Return (x, y) of the center of cell containing provided text 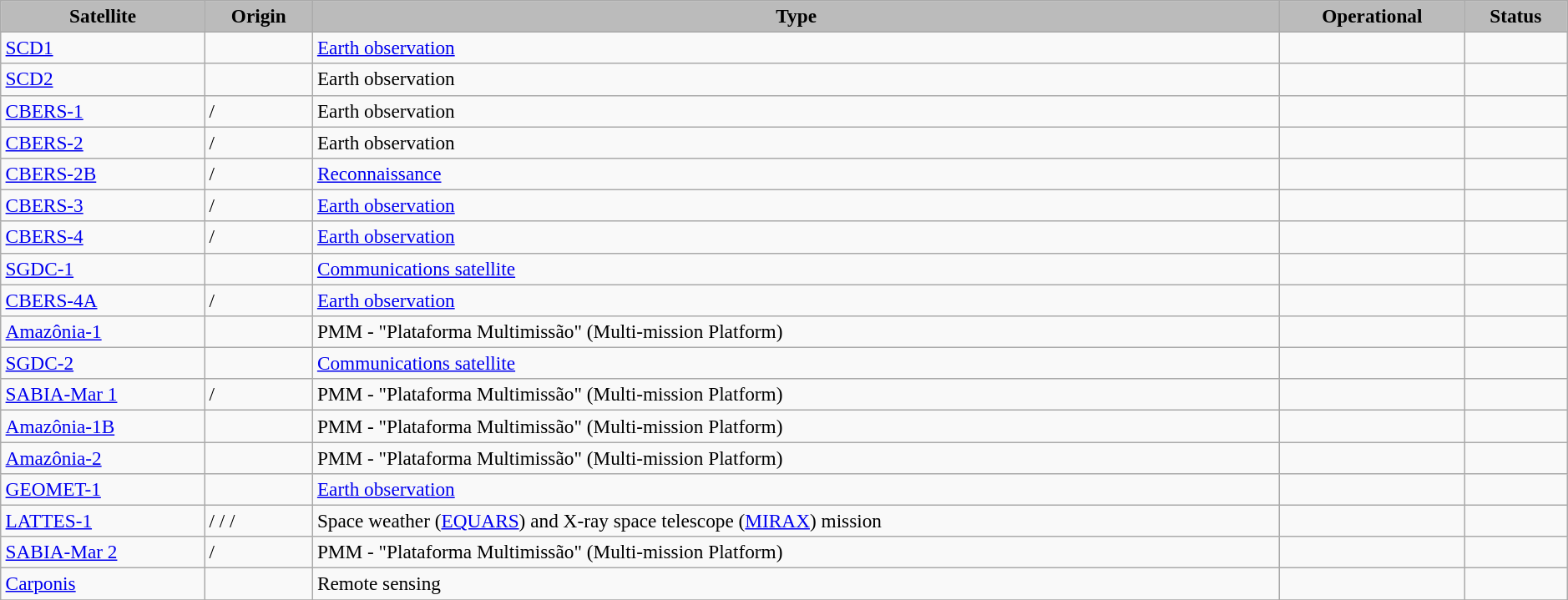
Amazônia-1B (103, 426)
CBERS-2B (103, 174)
CBERS-2 (103, 142)
SCD2 (103, 79)
LATTES-1 (103, 521)
SABIA-Mar 1 (103, 395)
SABIA-Mar 2 (103, 552)
Amazônia-1 (103, 331)
Status (1516, 16)
Carponis (103, 583)
SGDC-2 (103, 363)
CBERS-4A (103, 300)
CBERS-1 (103, 111)
Amazônia-2 (103, 457)
Origin (259, 16)
CBERS-4 (103, 237)
Operational (1373, 16)
SCD1 (103, 48)
Type (796, 16)
SGDC-1 (103, 269)
/ / / (259, 521)
Reconnaissance (796, 174)
Remote sensing (796, 583)
Space weather (EQUARS) and X-ray space telescope (MIRAX) mission (796, 521)
Satellite (103, 16)
GEOMET-1 (103, 489)
CBERS-3 (103, 205)
